Pinpoint the cell where the given text exists, returning its [X, Y] midpoint coordinate. 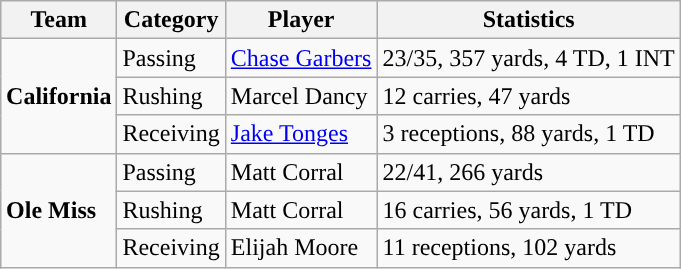
23/35, 357 yards, 4 TD, 1 INT [528, 58]
Category [171, 20]
Team [59, 20]
22/41, 266 yards [528, 172]
Player [301, 20]
Chase Garbers [301, 58]
11 receptions, 102 yards [528, 248]
16 carries, 56 yards, 1 TD [528, 210]
Ole Miss [59, 210]
Marcel Dancy [301, 96]
California [59, 96]
12 carries, 47 yards [528, 96]
3 receptions, 88 yards, 1 TD [528, 134]
Jake Tonges [301, 134]
Elijah Moore [301, 248]
Statistics [528, 20]
